Output the [x, y] coordinate of the center of the cell containing the given text.  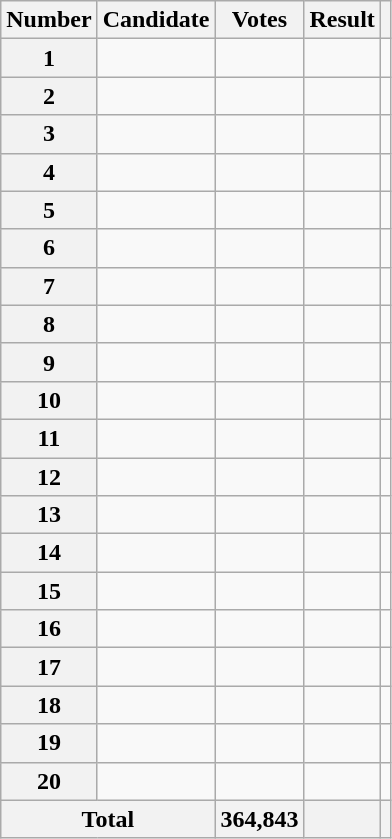
5 [49, 210]
16 [49, 629]
2 [49, 96]
4 [49, 172]
8 [49, 324]
11 [49, 438]
10 [49, 400]
18 [49, 705]
Candidate [156, 20]
19 [49, 743]
15 [49, 591]
Number [49, 20]
6 [49, 248]
12 [49, 477]
7 [49, 286]
3 [49, 134]
20 [49, 781]
13 [49, 515]
Result [342, 20]
1 [49, 58]
364,843 [260, 819]
Votes [260, 20]
14 [49, 553]
9 [49, 362]
Total [108, 819]
17 [49, 667]
